Capture the cell that displays the provided text and extract its (X, Y) central coordinate. 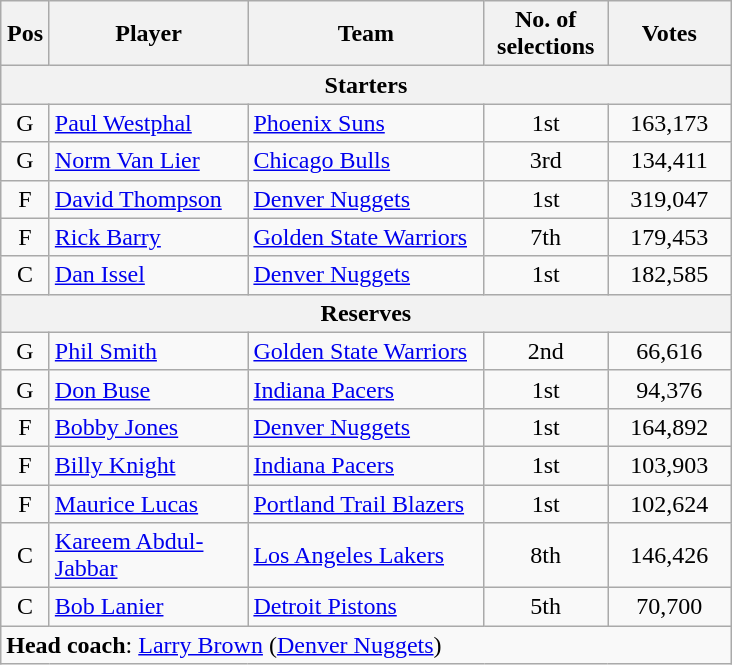
2nd (546, 351)
134,411 (670, 161)
Norm Van Lier (148, 161)
179,453 (670, 237)
Team (366, 34)
7th (546, 237)
102,624 (670, 503)
Starters (366, 85)
David Thompson (148, 199)
Los Angeles Lakers (366, 556)
Don Buse (148, 389)
Pos (26, 34)
Kareem Abdul-Jabbar (148, 556)
Maurice Lucas (148, 503)
Phil Smith (148, 351)
163,173 (670, 123)
Bobby Jones (148, 427)
Chicago Bulls (366, 161)
Bob Lanier (148, 607)
Paul Westphal (148, 123)
Portland Trail Blazers (366, 503)
70,700 (670, 607)
Billy Knight (148, 465)
No. of selections (546, 34)
103,903 (670, 465)
Player (148, 34)
Detroit Pistons (366, 607)
182,585 (670, 275)
146,426 (670, 556)
Dan Issel (148, 275)
Votes (670, 34)
3rd (546, 161)
66,616 (670, 351)
Reserves (366, 313)
8th (546, 556)
164,892 (670, 427)
Rick Barry (148, 237)
Head coach: Larry Brown (Denver Nuggets) (366, 645)
Phoenix Suns (366, 123)
94,376 (670, 389)
5th (546, 607)
319,047 (670, 199)
